Locate the cell with the specified text and output its [X, Y] center coordinate. 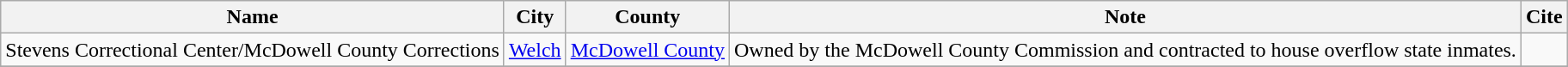
Cite [1544, 17]
City [535, 17]
Name [253, 17]
County [647, 17]
Stevens Correctional Center/McDowell County Corrections [253, 50]
McDowell County [647, 50]
Welch [535, 50]
Note [1126, 17]
Owned by the McDowell County Commission and contracted to house overflow state inmates. [1126, 50]
